Provide the [X, Y] coordinate of the cell's center where the given text is located.  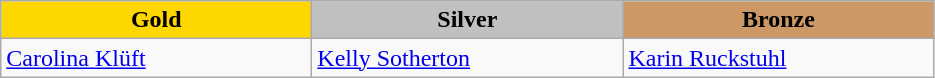
Karin Ruckstuhl [778, 58]
Silver [468, 20]
Kelly Sotherton [468, 58]
Bronze [778, 20]
Gold [156, 20]
Carolina Klüft [156, 58]
